Locate the cell with the specified text and output its (X, Y) center coordinate. 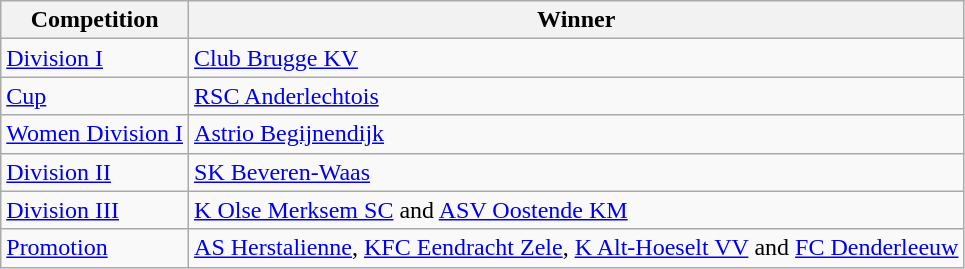
AS Herstalienne, KFC Eendracht Zele, K Alt-Hoeselt VV and FC Denderleeuw (576, 248)
Astrio Begijnendijk (576, 134)
Winner (576, 20)
Division II (95, 172)
Competition (95, 20)
Cup (95, 96)
Club Brugge KV (576, 58)
Division III (95, 210)
SK Beveren-Waas (576, 172)
Women Division I (95, 134)
Promotion (95, 248)
RSC Anderlechtois (576, 96)
K Olse Merksem SC and ASV Oostende KM (576, 210)
Division I (95, 58)
